For the text-containing cell, return its midpoint in [x, y] coordinate format. 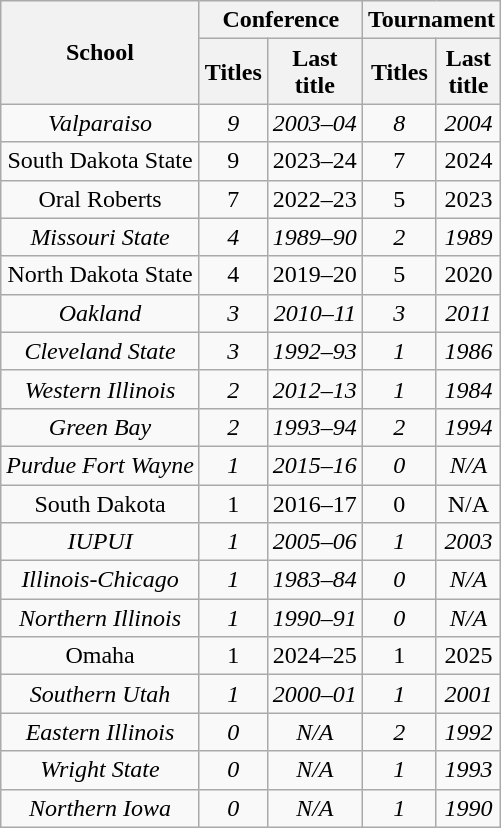
1989–90 [314, 237]
1984 [468, 389]
1986 [468, 351]
2011 [468, 313]
2003–04 [314, 123]
1990 [468, 808]
2019–20 [314, 275]
2001 [468, 694]
1992 [468, 732]
1993–94 [314, 427]
South Dakota [100, 503]
Northern Illinois [100, 618]
Omaha [100, 656]
2016–17 [314, 503]
Conference [280, 20]
2024 [468, 161]
Tournament [431, 20]
Purdue Fort Wayne [100, 465]
Illinois-Chicago [100, 580]
1983–84 [314, 580]
Northern Iowa [100, 808]
2015–16 [314, 465]
1989 [468, 237]
1994 [468, 427]
8 [399, 123]
1992–93 [314, 351]
2005–06 [314, 542]
Oral Roberts [100, 199]
Oakland [100, 313]
2020 [468, 275]
North Dakota State [100, 275]
Green Bay [100, 427]
Western Illinois [100, 389]
Southern Utah [100, 694]
1993 [468, 770]
School [100, 52]
Missouri State [100, 237]
Eastern Illinois [100, 732]
2004 [468, 123]
2003 [468, 542]
2012–13 [314, 389]
2023–24 [314, 161]
2023 [468, 199]
South Dakota State [100, 161]
2000–01 [314, 694]
Wright State [100, 770]
1990–91 [314, 618]
IUPUI [100, 542]
2025 [468, 656]
2022–23 [314, 199]
Cleveland State [100, 351]
2024–25 [314, 656]
2010–11 [314, 313]
Valparaiso [100, 123]
